From the cell containing the given text, extract its center point as [X, Y] coordinate. 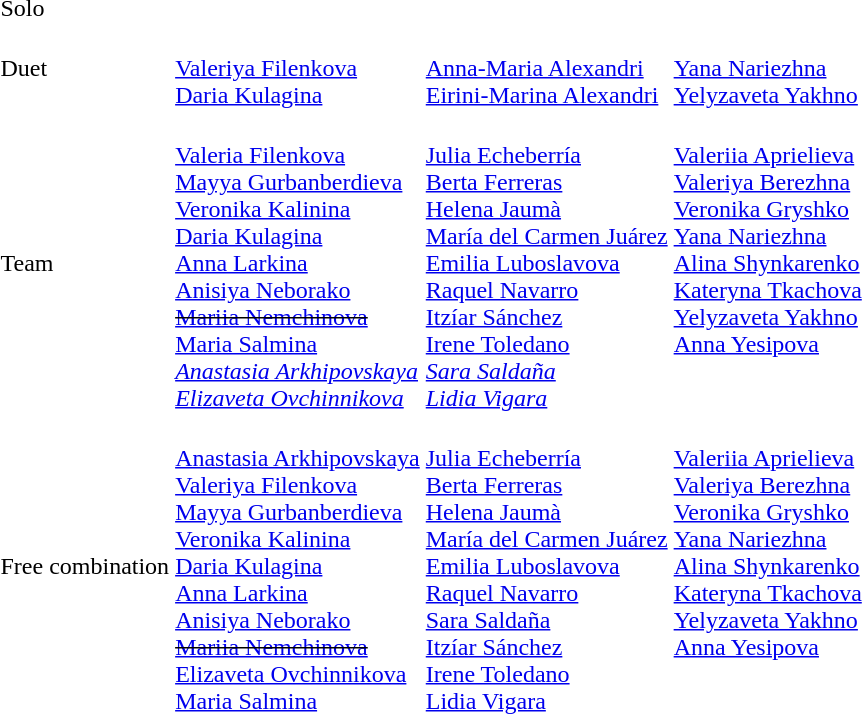
Anna-Maria AlexandriEirini-Marina Alexandri [546, 68]
Valeriya FilenkovaDaria Kulagina [298, 68]
